Capture the cell that displays the provided text and extract its [x, y] central coordinate. 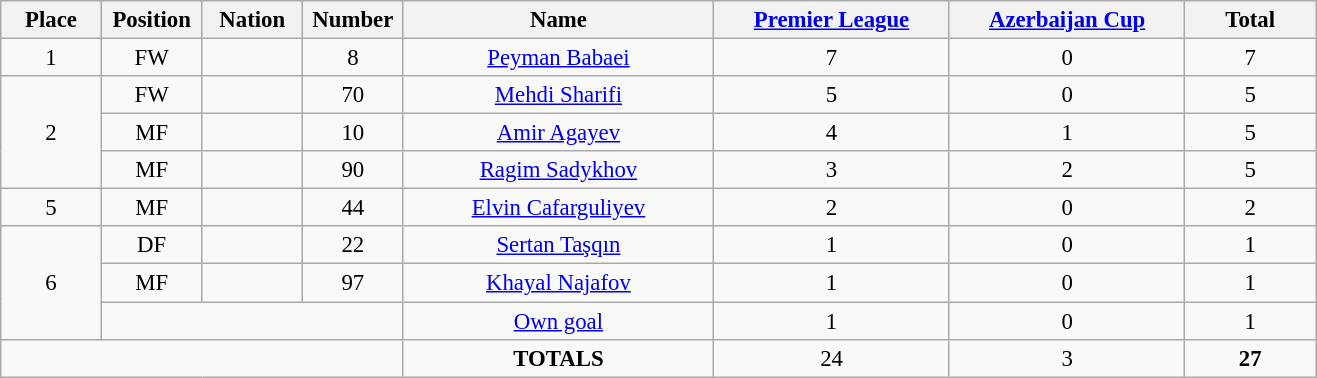
Sertan Taşqın [558, 245]
Azerbaijan Cup [1067, 20]
Own goal [558, 321]
24 [832, 358]
97 [354, 283]
Position [152, 20]
DF [152, 245]
TOTALS [558, 358]
Nation [252, 20]
Total [1250, 20]
90 [354, 170]
6 [52, 282]
44 [354, 208]
70 [354, 95]
Amir Agayev [558, 133]
27 [1250, 358]
Premier League [832, 20]
8 [354, 58]
Elvin Cafarguliyev [558, 208]
4 [832, 133]
Khayal Najafov [558, 283]
Number [354, 20]
22 [354, 245]
Peyman Babaei [558, 58]
10 [354, 133]
Name [558, 20]
Mehdi Sharifi [558, 95]
Ragim Sadykhov [558, 170]
Place [52, 20]
